Search for the cell housing the specified text and yield its (X, Y) center coordinate. 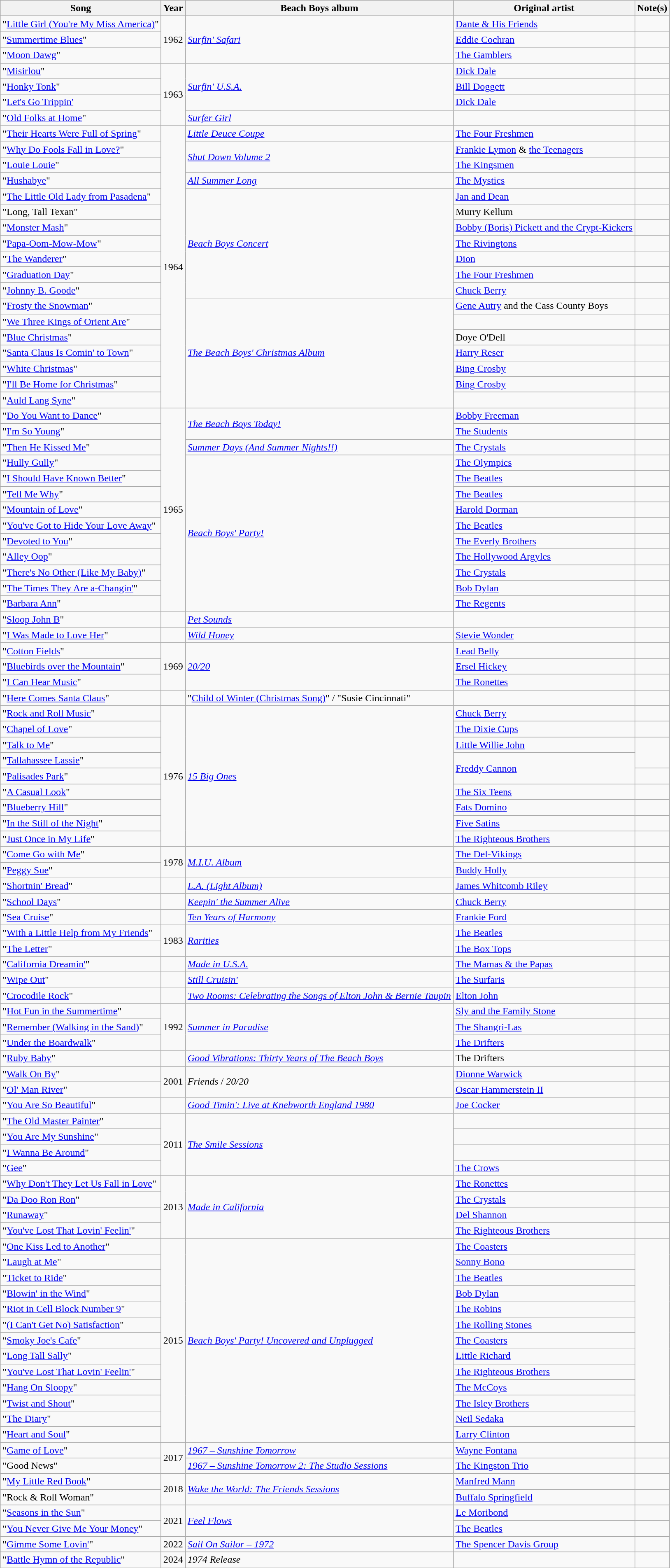
"Devoted to You" (81, 541)
"There's No Other (Like My Baby)" (81, 572)
The Smile Sessions (319, 1144)
Beach Boys Concert (319, 243)
2011 (173, 1144)
Beach Boys' Party! Uncovered and Unplugged (319, 1341)
Jan and Dean (544, 196)
"Summertime Blues" (81, 40)
"Gimme Some Lovin'" (81, 1544)
Little Deuce Coupe (319, 133)
"Peggy Sue" (81, 870)
"Frosty the Snowman" (81, 306)
"Rock and Roll Music" (81, 714)
Frankie Ford (544, 917)
"Their Hearts Were Full of Spring" (81, 133)
Buffalo Springfield (544, 1497)
"Hang On Sloopy" (81, 1387)
"Child of Winter (Christmas Song)" / "Susie Cincinnati" (319, 698)
"Battle Hymn of the Republic" (81, 1560)
Shut Down Volume 2 (319, 157)
"Graduation Day" (81, 275)
"Little Girl (You're My Miss America)" (81, 24)
The Dixie Cups (544, 729)
Freddy Cannon (544, 768)
James Whitcomb Riley (544, 886)
"Under the Boardwalk" (81, 1043)
"School Days" (81, 901)
The Regents (544, 604)
Ersel Hickey (544, 666)
"The Times They Are a-Changin'" (81, 588)
Harold Dorman (544, 510)
"I'm So Young" (81, 431)
"You've Got to Hide Your Love Away" (81, 525)
Summer in Paradise (319, 1027)
"With a Little Help from My Friends" (81, 933)
Still Cruisin' (319, 980)
Friends / 20/20 (319, 1082)
"Tallahassee Lassie" (81, 761)
Murry Kellum (544, 212)
Original artist (544, 8)
Sonny Bono (544, 1262)
1976 (173, 777)
1965 (173, 510)
Good Vibrations: Thirty Years of The Beach Boys (319, 1058)
2001 (173, 1082)
1967 – Sunshine Tomorrow 2: The Studio Sessions (319, 1466)
"Blowin' in the Wind" (81, 1293)
"Da Doo Ron Ron" (81, 1199)
1963 (173, 94)
"You Are My Sunshine" (81, 1136)
"Smoky Joe's Cafe" (81, 1340)
"Gee" (81, 1168)
Song (81, 8)
2018 (173, 1489)
The Rolling Stones (544, 1325)
The Six Teens (544, 792)
The Del-Vikings (544, 854)
L.A. (Light Album) (319, 886)
"Hushabye" (81, 180)
1974 Release (319, 1560)
"Papa-Oom-Mow-Mow" (81, 243)
Doye O'Dell (544, 337)
"The Letter" (81, 948)
Surfin' Safari (319, 40)
"You Never Give Me Your Money" (81, 1528)
Dante & His Friends (544, 24)
"Sea Cruise" (81, 917)
"Here Comes Santa Claus" (81, 698)
1992 (173, 1027)
Year (173, 8)
"You Are So Beautiful" (81, 1105)
The Beach Boys' Christmas Album (319, 353)
"Do You Want to Dance" (81, 415)
The Beach Boys Today! (319, 423)
The Kingston Trio (544, 1466)
Beach Boys' Party! (319, 534)
1983 (173, 940)
2022 (173, 1544)
The Rivingtons (544, 243)
Little Willie John (544, 745)
2013 (173, 1207)
"Santa Claus Is Comin' to Town" (81, 353)
"Then He Kissed Me" (81, 447)
Fats Domino (544, 807)
"Chapel of Love" (81, 729)
Little Richard (544, 1356)
"California Dreamin'" (81, 964)
Dionne Warwick (544, 1074)
"The Old Master Painter" (81, 1121)
"Crocodile Rock" (81, 996)
1969 (173, 666)
"Riot in Cell Block Number 9" (81, 1309)
"Ruby Baby" (81, 1058)
"Why Do Fools Fall in Love?" (81, 149)
The Everly Brothers (544, 541)
"Let's Go Trippin' (81, 102)
"Ticket to Ride" (81, 1278)
The Gamblers (544, 55)
Feel Flows (319, 1521)
"Tell Me Why" (81, 494)
The Box Tops (544, 948)
"Walk On By" (81, 1074)
"Barbara Ann" (81, 604)
The Spencer Davis Group (544, 1544)
"A Casual Look" (81, 792)
"We Three Kings of Orient Are" (81, 322)
The McCoys (544, 1387)
The Isley Brothers (544, 1403)
"The Diary" (81, 1419)
Bill Doggett (544, 86)
"Sloop John B" (81, 619)
Larry Clinton (544, 1434)
The Olympics (544, 463)
"Good News" (81, 1466)
The Crows (544, 1168)
"Why Don't They Let Us Fall in Love" (81, 1183)
"I Can Hear Music" (81, 682)
"Long, Tall Texan" (81, 212)
Keepin' the Summer Alive (319, 901)
"Mountain of Love" (81, 510)
Two Rooms: Celebrating the Songs of Elton John & Bernie Taupin (319, 996)
The Students (544, 431)
2021 (173, 1521)
"Ol' Man River" (81, 1090)
"Talk to Me" (81, 745)
Wild Honey (319, 635)
Gene Autry and the Cass County Boys (544, 306)
Del Shannon (544, 1215)
"Shortnin' Bread" (81, 886)
Dion (544, 259)
"Twist and Shout" (81, 1403)
"Bluebirds over the Mountain" (81, 666)
1964 (173, 267)
Joe Cocker (544, 1105)
The Robins (544, 1309)
2024 (173, 1560)
"Hully Gully" (81, 463)
"My Little Red Book" (81, 1482)
"In the Still of the Night" (81, 823)
"Hot Fun in the Summertime" (81, 1011)
"The Wanderer" (81, 259)
"Long Tall Sally" (81, 1356)
The Hollywood Argyles (544, 557)
2015 (173, 1341)
"Johnny B. Goode" (81, 290)
The Surfaris (544, 980)
"Monster Mash" (81, 228)
Sly and the Family Stone (544, 1011)
Good Timin': Live at Knebworth England 1980 (319, 1105)
"Runaway" (81, 1215)
"Moon Dawg" (81, 55)
Rarities (319, 940)
Made in U.S.A. (319, 964)
Stevie Wonder (544, 635)
Summer Days (And Summer Nights!!) (319, 447)
Ten Years of Harmony (319, 917)
"Misirlou" (81, 71)
"Blueberry Hill" (81, 807)
"Just Once in My Life" (81, 839)
"Game of Love" (81, 1450)
"Wipe Out" (81, 980)
1962 (173, 40)
"Rock & Roll Woman" (81, 1497)
"One Kiss Led to Another" (81, 1246)
Oscar Hammerstein II (544, 1090)
Buddy Holly (544, 870)
Five Satins (544, 823)
"Louie Louie" (81, 165)
The Mystics (544, 180)
Manfred Mann (544, 1482)
M.I.U. Album (319, 862)
"I Wanna Be Around" (81, 1152)
"I Was Made to Love Her" (81, 635)
Wake the World: The Friends Sessions (319, 1489)
Made in California (319, 1207)
"(I Can't Get No) Satisfaction" (81, 1325)
2017 (173, 1458)
Wayne Fontana (544, 1450)
"Remember (Walking in the Sand)" (81, 1027)
All Summer Long (319, 180)
Bobby (Boris) Pickett and the Crypt-Kickers (544, 228)
"Seasons in the Sun" (81, 1513)
Pet Sounds (319, 619)
Note(s) (652, 8)
Surfin' U.S.A. (319, 86)
The Mamas & the Papas (544, 964)
Surfer Girl (319, 118)
Frankie Lymon & the Teenagers (544, 149)
"I Should Have Known Better" (81, 478)
1967 – Sunshine Tomorrow (319, 1450)
The Kingsmen (544, 165)
"Alley Oop" (81, 557)
"I'll Be Home for Christmas" (81, 384)
Beach Boys album (319, 8)
"Blue Christmas" (81, 337)
"Auld Lang Syne" (81, 400)
"The Little Old Lady from Pasadena" (81, 196)
Neil Sedaka (544, 1419)
"Old Folks at Home" (81, 118)
Le Moribond (544, 1513)
1978 (173, 862)
Elton John (544, 996)
"Come Go with Me" (81, 854)
"Heart and Soul" (81, 1434)
"White Christmas" (81, 369)
Sail On Sailor – 1972 (319, 1544)
"Honky Tonk" (81, 86)
Harry Reser (544, 353)
"Palisades Park" (81, 776)
Eddie Cochran (544, 40)
The Shangri-Las (544, 1027)
"Cotton Fields" (81, 651)
"Laugh at Me" (81, 1262)
20/20 (319, 666)
15 Big Ones (319, 777)
Bobby Freeman (544, 415)
Lead Belly (544, 651)
